Locate the cell with the specified text and output its [X, Y] center coordinate. 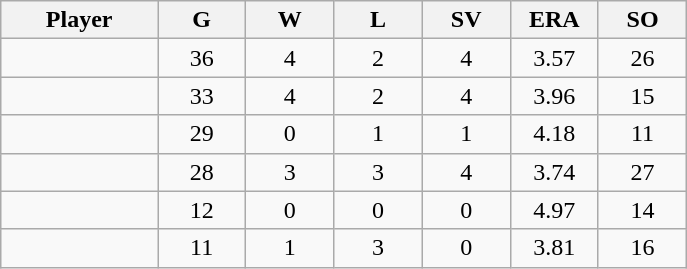
W [290, 20]
27 [642, 172]
3.57 [554, 58]
33 [202, 96]
3.74 [554, 172]
SO [642, 20]
4.97 [554, 210]
12 [202, 210]
26 [642, 58]
4.18 [554, 134]
14 [642, 210]
29 [202, 134]
36 [202, 58]
16 [642, 248]
Player [80, 20]
3.96 [554, 96]
28 [202, 172]
3.81 [554, 248]
15 [642, 96]
G [202, 20]
L [378, 20]
SV [466, 20]
ERA [554, 20]
